Identify which cell holds the provided text, then report its (X, Y) central coordinate. 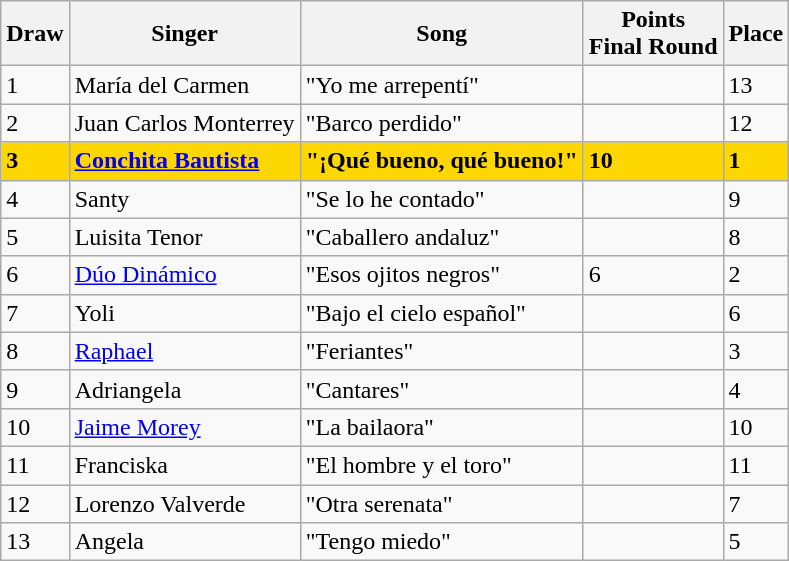
"Bajo el cielo español" (442, 313)
"La bailaora" (442, 427)
Santy (184, 199)
Adriangela (184, 389)
Jaime Morey (184, 427)
"Yo me arrepentí" (442, 85)
Luisita Tenor (184, 237)
"Se lo he contado" (442, 199)
Lorenzo Valverde (184, 503)
"¡Qué bueno, qué bueno!" (442, 161)
"Feriantes" (442, 351)
Place (756, 34)
PointsFinal Round (653, 34)
"El hombre y el toro" (442, 465)
Franciska (184, 465)
Juan Carlos Monterrey (184, 123)
"Cantares" (442, 389)
Conchita Bautista (184, 161)
Yoli (184, 313)
"Otra serenata" (442, 503)
Singer (184, 34)
Dúo Dinámico (184, 275)
"Esos ojitos negros" (442, 275)
Angela (184, 542)
"Barco perdido" (442, 123)
Draw (35, 34)
"Caballero andaluz" (442, 237)
María del Carmen (184, 85)
Song (442, 34)
Raphael (184, 351)
"Tengo miedo" (442, 542)
